Output the (x, y) coordinate of the center of the cell containing the given text.  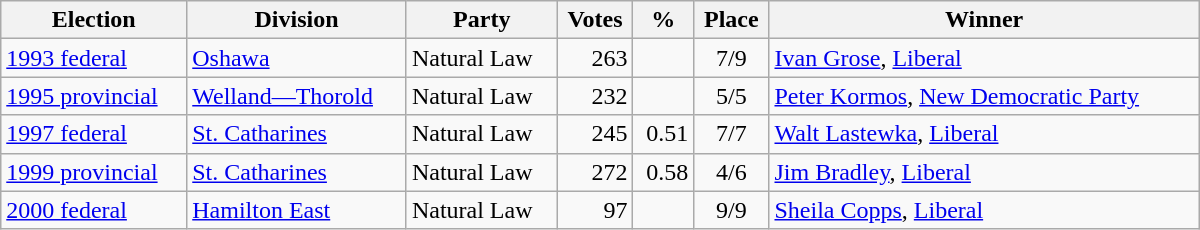
1995 provincial (94, 96)
5/5 (732, 96)
Division (297, 20)
7/9 (732, 58)
Election (94, 20)
% (664, 20)
272 (595, 172)
Welland—Thorold (297, 96)
263 (595, 58)
Votes (595, 20)
4/6 (732, 172)
1993 federal (94, 58)
1997 federal (94, 134)
0.51 (664, 134)
Party (482, 20)
2000 federal (94, 210)
Hamilton East (297, 210)
0.58 (664, 172)
9/9 (732, 210)
Jim Bradley, Liberal (984, 172)
97 (595, 210)
Ivan Grose, Liberal (984, 58)
232 (595, 96)
Place (732, 20)
Sheila Copps, Liberal (984, 210)
7/7 (732, 134)
Walt Lastewka, Liberal (984, 134)
Oshawa (297, 58)
Winner (984, 20)
245 (595, 134)
Peter Kormos, New Democratic Party (984, 96)
1999 provincial (94, 172)
